Find where the given text appears and provide that cell's center as (X, Y) coordinate. 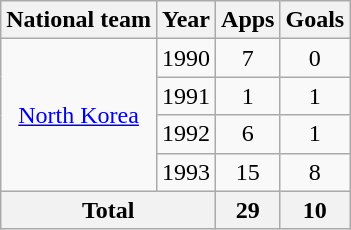
1993 (186, 172)
29 (248, 210)
0 (315, 58)
North Korea (79, 115)
Total (108, 210)
Goals (315, 20)
8 (315, 172)
10 (315, 210)
1991 (186, 96)
6 (248, 134)
1992 (186, 134)
National team (79, 20)
Apps (248, 20)
7 (248, 58)
Year (186, 20)
15 (248, 172)
1990 (186, 58)
